Locate the cell with the specified text and output its (x, y) center coordinate. 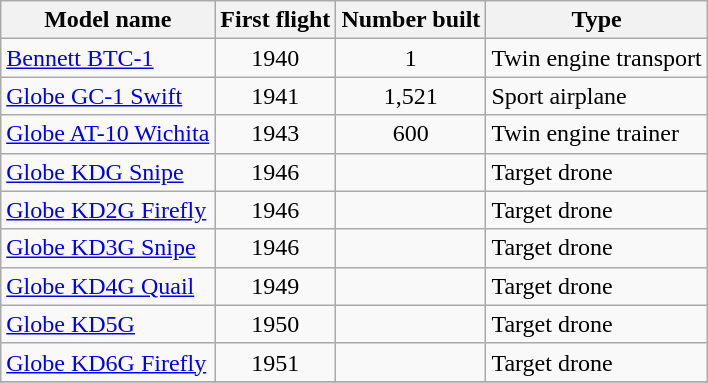
Globe KDG Snipe (108, 172)
Globe KD5G (108, 324)
Globe KD4G Quail (108, 286)
First flight (276, 20)
Globe GC-1 Swift (108, 96)
Model name (108, 20)
Globe AT-10 Wichita (108, 134)
1951 (276, 362)
Globe KD2G Firefly (108, 210)
600 (411, 134)
Number built (411, 20)
Globe KD3G Snipe (108, 248)
Sport airplane (596, 96)
1940 (276, 58)
Bennett BTC-1 (108, 58)
1 (411, 58)
1950 (276, 324)
Type (596, 20)
1,521 (411, 96)
Globe KD6G Firefly (108, 362)
1949 (276, 286)
Twin engine transport (596, 58)
1941 (276, 96)
1943 (276, 134)
Twin engine trainer (596, 134)
